Pinpoint the cell where the given text exists, returning its [x, y] midpoint coordinate. 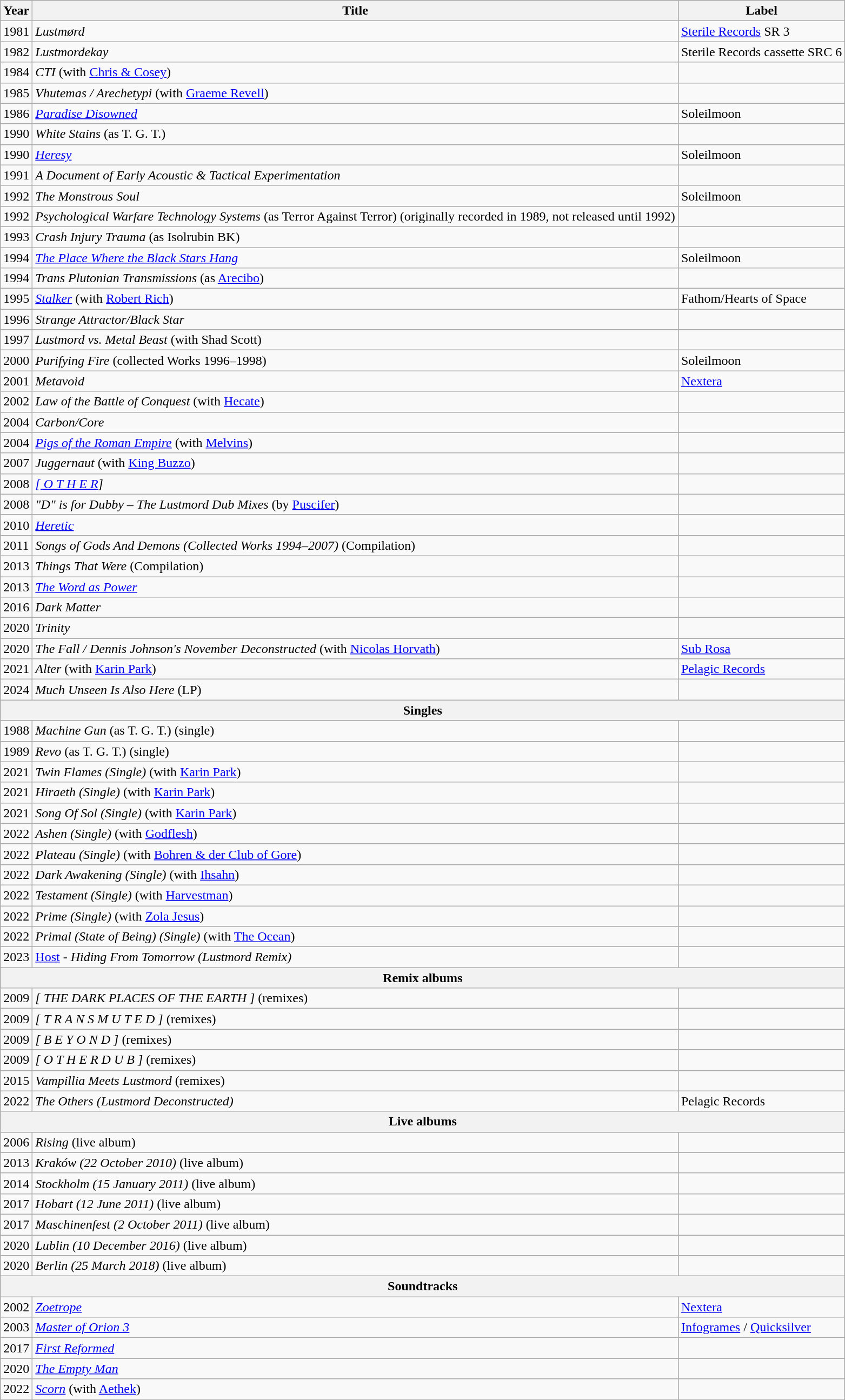
1991 [16, 175]
Dark Matter [356, 608]
First Reformed [356, 1348]
Soundtracks [423, 1286]
Carbon/Core [356, 422]
1993 [16, 237]
Hiraeth (Single) (with Karin Park) [356, 792]
Sub Rosa [761, 649]
The Empty Man [356, 1369]
Heretic [356, 525]
Juggernaut (with King Buzzo) [356, 463]
1989 [16, 751]
A Document of Early Acoustic & Tactical Experimentation [356, 175]
2016 [16, 608]
2000 [16, 361]
Singles [423, 710]
[ O T H E R D U B ] (remixes) [356, 1060]
Fathom/Hearts of Space [761, 299]
Year [16, 11]
Master of Orion 3 [356, 1328]
The Place Where the Black Stars Hang [356, 258]
Infogrames / Quicksilver [761, 1328]
Primal (State of Being) (Single) (with The Ocean) [356, 937]
Strange Attractor/Black Star [356, 319]
Pigs of the Roman Empire (with Melvins) [356, 443]
Sterile Records SR 3 [761, 31]
Vampillia Meets Lustmord (remixes) [356, 1081]
Sterile Records cassette SRC 6 [761, 52]
Lustmord vs. Metal Beast (with Shad Scott) [356, 340]
Plateau (Single) (with Bohren & der Club of Gore) [356, 854]
1982 [16, 52]
Maschinenfest (2 October 2011) (live album) [356, 1224]
Scorn (with Aethek) [356, 1389]
Law of the Battle of Conquest (with Hecate) [356, 402]
Live albums [423, 1122]
The Others (Lustmord Deconstructed) [356, 1101]
1981 [16, 31]
Lublin (10 December 2016) (live album) [356, 1245]
2007 [16, 463]
Paradise Disowned [356, 114]
Kraków (22 October 2010) (live album) [356, 1163]
Purifying Fire (collected Works 1996–1998) [356, 361]
[ O T H E R] [356, 484]
Prime (Single) (with Zola Jesus) [356, 916]
Song Of Sol (Single) (with Karin Park) [356, 813]
1997 [16, 340]
Heresy [356, 155]
Lustmordekay [356, 52]
The Monstrous Soul [356, 196]
Stalker (with Robert Rich) [356, 299]
2014 [16, 1183]
Trinity [356, 628]
White Stains (as T. G. T.) [356, 134]
2010 [16, 525]
Vhutemas / Arechetypi (with Graeme Revell) [356, 93]
2011 [16, 545]
Host - Hiding From Tomorrow (Lustmord Remix) [356, 957]
Rising (live album) [356, 1142]
1984 [16, 72]
Crash Injury Trauma (as Isolrubin BK) [356, 237]
Stockholm (15 January 2011) (live album) [356, 1183]
Dark Awakening (Single) (with Ihsahn) [356, 875]
Things That Were (Compilation) [356, 566]
Much Unseen Is Also Here (LP) [356, 690]
[ B E Y O N D ] (remixes) [356, 1039]
Alter (with Karin Park) [356, 669]
1996 [16, 319]
2015 [16, 1081]
2024 [16, 690]
"D" is for Dubby – The Lustmord Dub Mixes (by Puscifer) [356, 504]
Title [356, 11]
[ T R A N S M U T E D ] (remixes) [356, 1019]
Lustmørd [356, 31]
[ THE DARK PLACES OF THE EARTH ] (remixes) [356, 998]
2003 [16, 1328]
2001 [16, 381]
CTI (with Chris & Cosey) [356, 72]
Revo (as T. G. T.) (single) [356, 751]
2006 [16, 1142]
Machine Gun (as T. G. T.) (single) [356, 731]
Songs of Gods And Demons (Collected Works 1994–2007) (Compilation) [356, 545]
The Fall / Dennis Johnson's November Deconstructed (with Nicolas Horvath) [356, 649]
Trans Plutonian Transmissions (as Arecibo) [356, 278]
Remix albums [423, 978]
Zoetrope [356, 1307]
2023 [16, 957]
1986 [16, 114]
1988 [16, 731]
Hobart (12 June 2011) (live album) [356, 1204]
The Word as Power [356, 586]
Psychological Warfare Technology Systems (as Terror Against Terror) (originally recorded in 1989, not released until 1992) [356, 216]
Metavoid [356, 381]
Twin Flames (Single) (with Karin Park) [356, 772]
1985 [16, 93]
Ashen (Single) (with Godflesh) [356, 834]
1995 [16, 299]
Label [761, 11]
Testament (Single) (with Harvestman) [356, 895]
Berlin (25 March 2018) (live album) [356, 1266]
